Pinpoint the cell where the given text exists, returning its [X, Y] midpoint coordinate. 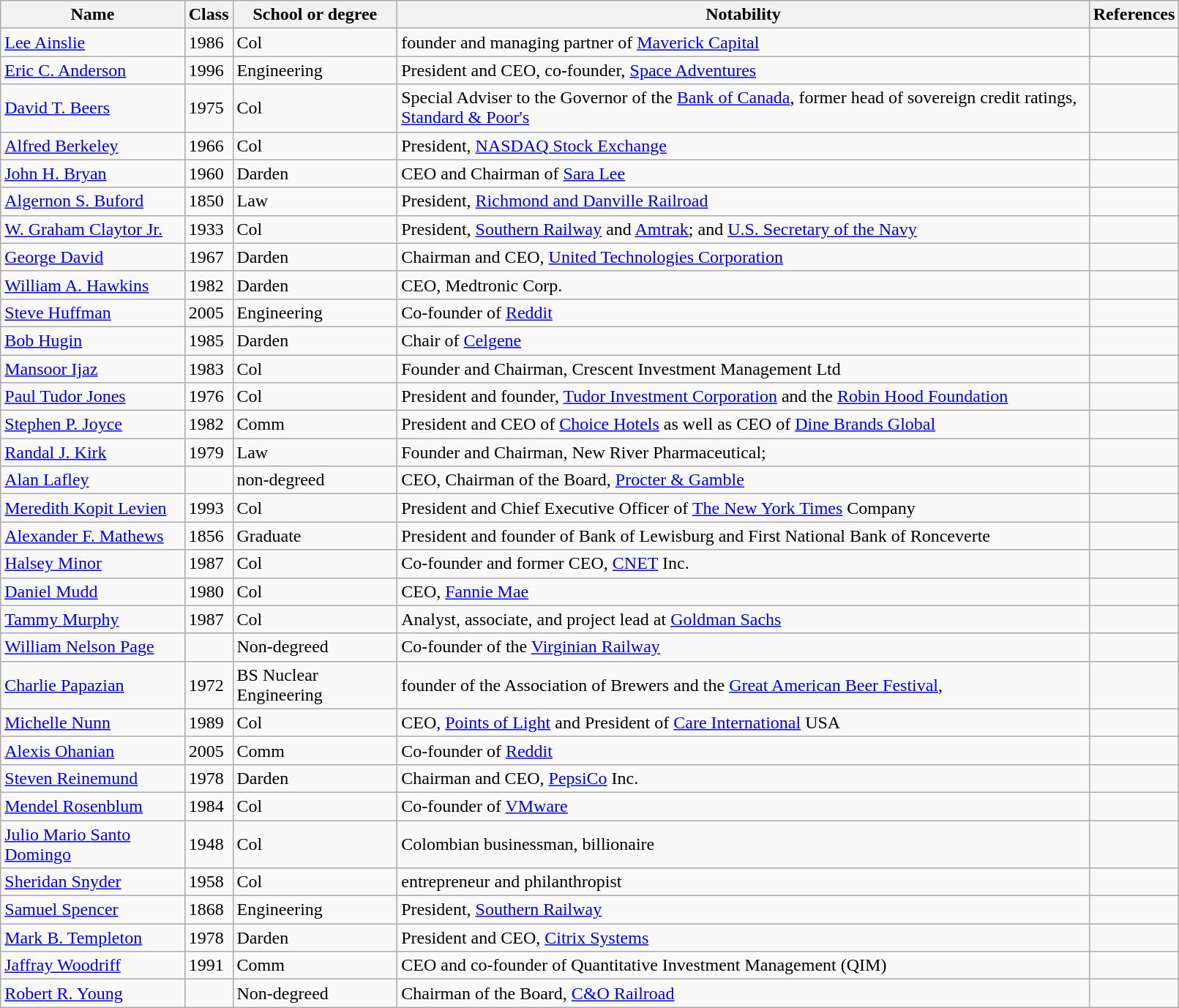
CEO and Chairman of Sara Lee [744, 173]
References [1134, 15]
Co-founder of VMware [744, 806]
Notability [744, 15]
William A. Hawkins [93, 285]
1975 [209, 108]
1983 [209, 368]
President, Southern Railway and Amtrak; and U.S. Secretary of the Navy [744, 229]
Steven Reinemund [93, 778]
1989 [209, 723]
1993 [209, 508]
William Nelson Page [93, 647]
Stephen P. Joyce [93, 425]
Robert R. Young [93, 993]
CEO, Fannie Mae [744, 591]
Lee Ainslie [93, 42]
President and founder of Bank of Lewisburg and First National Bank of Ronceverte [744, 536]
CEO, Chairman of the Board, Procter & Gamble [744, 480]
Alfred Berkeley [93, 146]
Chairman and CEO, United Technologies Corporation [744, 257]
1972 [209, 685]
1850 [209, 201]
CEO, Medtronic Corp. [744, 285]
1991 [209, 966]
Co-founder of the Virginian Railway [744, 647]
W. Graham Claytor Jr. [93, 229]
non-degreed [315, 480]
Paul Tudor Jones [93, 397]
founder and managing partner of Maverick Capital [744, 42]
1979 [209, 452]
Michelle Nunn [93, 723]
President and founder, Tudor Investment Corporation and the Robin Hood Foundation [744, 397]
Founder and Chairman, Crescent Investment Management Ltd [744, 368]
1868 [209, 910]
Mendel Rosenblum [93, 806]
David T. Beers [93, 108]
Alan Lafley [93, 480]
President and Chief Executive Officer of The New York Times Company [744, 508]
Alexander F. Mathews [93, 536]
CEO and co-founder of Quantitative Investment Management (QIM) [744, 966]
Class [209, 15]
Daniel Mudd [93, 591]
1958 [209, 882]
1976 [209, 397]
George David [93, 257]
President, Richmond and Danville Railroad [744, 201]
Algernon S. Buford [93, 201]
1948 [209, 843]
Founder and Chairman, New River Pharmaceutical; [744, 452]
Colombian businessman, billionaire [744, 843]
1996 [209, 70]
1985 [209, 340]
President and CEO of Choice Hotels as well as CEO of Dine Brands Global [744, 425]
1984 [209, 806]
1933 [209, 229]
Co-founder and former CEO, CNET Inc. [744, 564]
1960 [209, 173]
President, Southern Railway [744, 910]
1856 [209, 536]
Samuel Spencer [93, 910]
Chairman of the Board, C&O Railroad [744, 993]
Bob Hugin [93, 340]
1966 [209, 146]
Special Adviser to the Governor of the Bank of Canada, former head of sovereign credit ratings, Standard & Poor's [744, 108]
Mark B. Templeton [93, 938]
Alexis Ohanian [93, 750]
entrepreneur and philanthropist [744, 882]
Meredith Kopit Levien [93, 508]
Chairman and CEO, PepsiCo Inc. [744, 778]
1986 [209, 42]
Chair of Celgene [744, 340]
President and CEO, co-founder, Space Adventures [744, 70]
Steve Huffman [93, 313]
Mansoor Ijaz [93, 368]
Jaffray Woodriff [93, 966]
John H. Bryan [93, 173]
CEO, Points of Light and President of Care International USA [744, 723]
Randal J. Kirk [93, 452]
President and CEO, Citrix Systems [744, 938]
Tammy Murphy [93, 619]
Charlie Papazian [93, 685]
1967 [209, 257]
Analyst, associate, and project lead at Goldman Sachs [744, 619]
President, NASDAQ Stock Exchange [744, 146]
Eric C. Anderson [93, 70]
Name [93, 15]
Julio Mario Santo Domingo [93, 843]
Halsey Minor [93, 564]
BS Nuclear Engineering [315, 685]
Sheridan Snyder [93, 882]
1980 [209, 591]
Graduate [315, 536]
School or degree [315, 15]
founder of the Association of Brewers and the Great American Beer Festival, [744, 685]
